Detect which cell encompasses the target text, then output its [x, y] center coordinate. 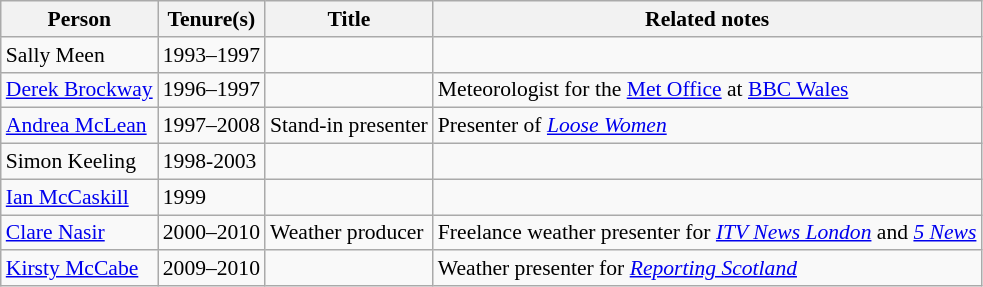
1996–1997 [212, 90]
Sally Meen [80, 55]
1998-2003 [212, 162]
Weather producer [349, 233]
Stand-in presenter [349, 126]
Related notes [708, 19]
Title [349, 19]
Meteorologist for the Met Office at BBC Wales [708, 90]
2000–2010 [212, 233]
Kirsty McCabe [80, 269]
Person [80, 19]
Tenure(s) [212, 19]
1999 [212, 197]
Andrea McLean [80, 126]
Weather presenter for Reporting Scotland [708, 269]
Simon Keeling [80, 162]
Clare Nasir [80, 233]
Freelance weather presenter for ITV News London and 5 News [708, 233]
Ian McCaskill [80, 197]
1993–1997 [212, 55]
Presenter of Loose Women [708, 126]
1997–2008 [212, 126]
Derek Brockway [80, 90]
2009–2010 [212, 269]
